Provide the (X, Y) coordinate of the cell's center where the given text is located.  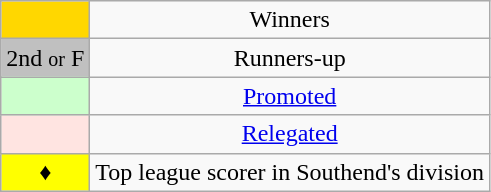
Runners-up (290, 58)
♦ (46, 172)
Top league scorer in Southend's division (290, 172)
Relegated (290, 134)
2nd or F (46, 58)
Winners (290, 20)
Promoted (290, 96)
